From the cell containing the given text, extract its center point as (X, Y) coordinate. 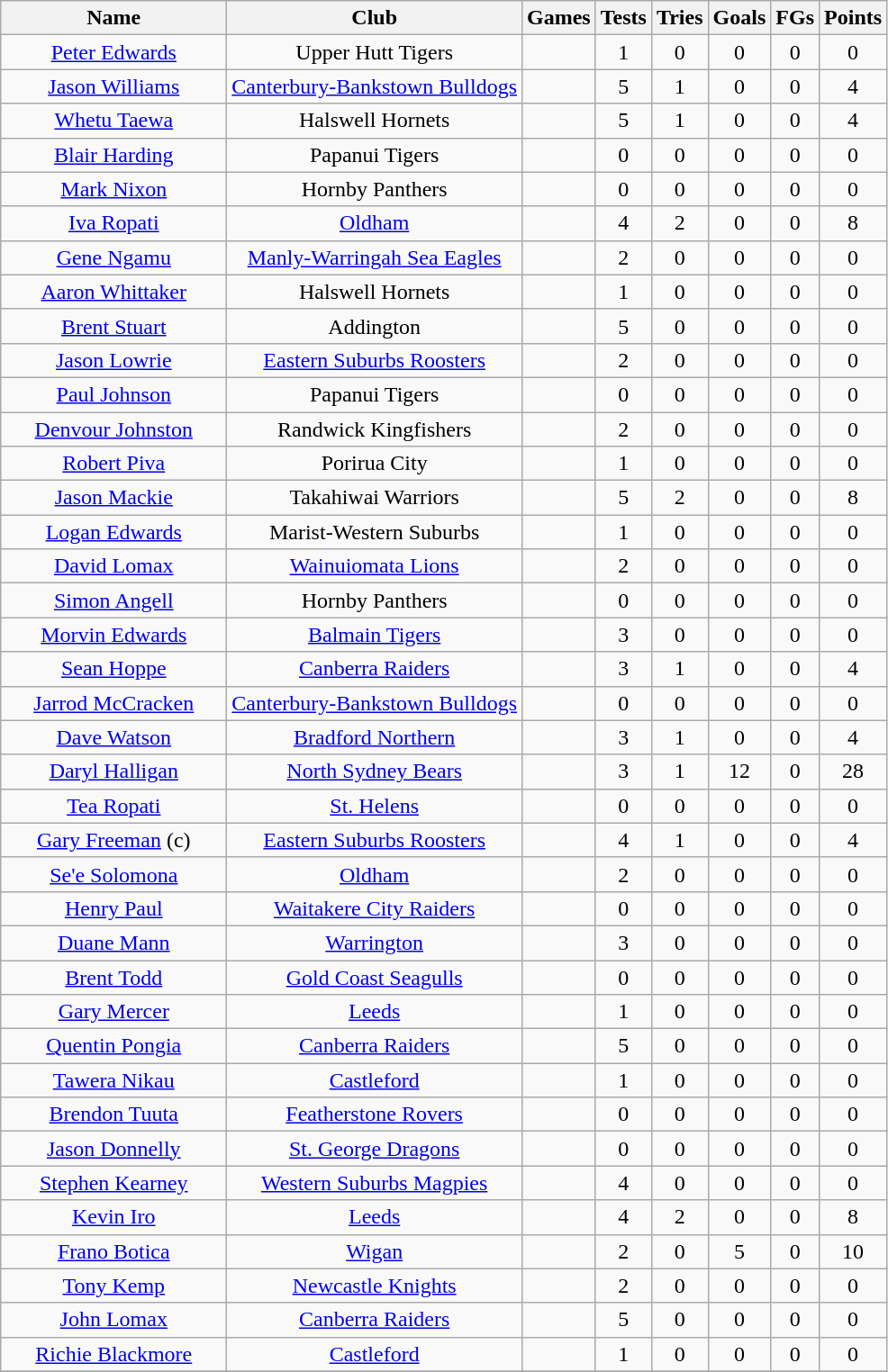
Simon Angell (113, 600)
Jason Lowrie (113, 360)
Tawera Nikau (113, 1080)
Tea Ropati (113, 806)
Wainuiomata Lions (375, 566)
Quentin Pongia (113, 1046)
12 (739, 772)
Paul Johnson (113, 394)
Newcastle Knights (375, 1286)
Manly-Warringah Sea Eagles (375, 257)
Aaron Whittaker (113, 292)
Gary Mercer (113, 1012)
Jarrod McCracken (113, 703)
Dave Watson (113, 737)
David Lomax (113, 566)
Daryl Halligan (113, 772)
Blair Harding (113, 155)
Featherstone Rovers (375, 1115)
Jason Williams (113, 86)
Gold Coast Seagulls (375, 977)
Waitakere City Raiders (375, 908)
Tests (623, 18)
Jason Mackie (113, 498)
Points (854, 18)
Sean Hoppe (113, 669)
Brendon Tuuta (113, 1115)
Games (559, 18)
Upper Hutt Tigers (375, 52)
Goals (739, 18)
Club (375, 18)
North Sydney Bears (375, 772)
Richie Blackmore (113, 1354)
Henry Paul (113, 908)
Mark Nixon (113, 189)
Se'e Solomona (113, 874)
Whetu Taewa (113, 121)
Western Suburbs Magpies (375, 1183)
Name (113, 18)
St. Helens (375, 806)
Brent Todd (113, 977)
Denvour Johnston (113, 429)
Peter Edwards (113, 52)
Takahiwai Warriors (375, 498)
Robert Piva (113, 464)
Tony Kemp (113, 1286)
Warrington (375, 943)
Stephen Kearney (113, 1183)
Duane Mann (113, 943)
Addington (375, 326)
Balmain Tigers (375, 635)
Randwick Kingfishers (375, 429)
Gene Ngamu (113, 257)
10 (854, 1251)
28 (854, 772)
Jason Donnelly (113, 1149)
Gary Freeman (c) (113, 840)
Tries (679, 18)
Brent Stuart (113, 326)
John Lomax (113, 1320)
FGs (795, 18)
Iva Ropati (113, 223)
Marist-Western Suburbs (375, 532)
Frano Botica (113, 1251)
Wigan (375, 1251)
Porirua City (375, 464)
Morvin Edwards (113, 635)
Bradford Northern (375, 737)
Kevin Iro (113, 1217)
St. George Dragons (375, 1149)
Logan Edwards (113, 532)
